Find where the given text appears and provide that cell's center as (X, Y) coordinate. 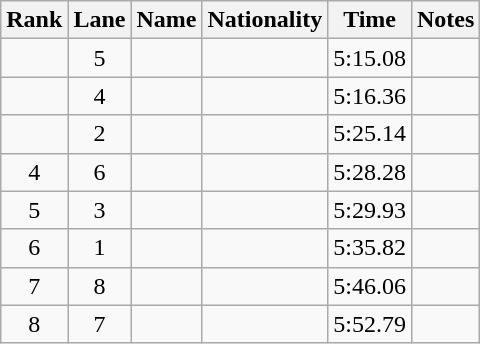
5:15.08 (370, 58)
Time (370, 20)
5:52.79 (370, 324)
5:16.36 (370, 96)
Name (166, 20)
1 (100, 248)
5:28.28 (370, 172)
Rank (34, 20)
5:46.06 (370, 286)
Notes (445, 20)
Lane (100, 20)
3 (100, 210)
2 (100, 134)
5:25.14 (370, 134)
Nationality (265, 20)
5:29.93 (370, 210)
5:35.82 (370, 248)
